Provide the [x, y] coordinate of the cell's center where the given text is located.  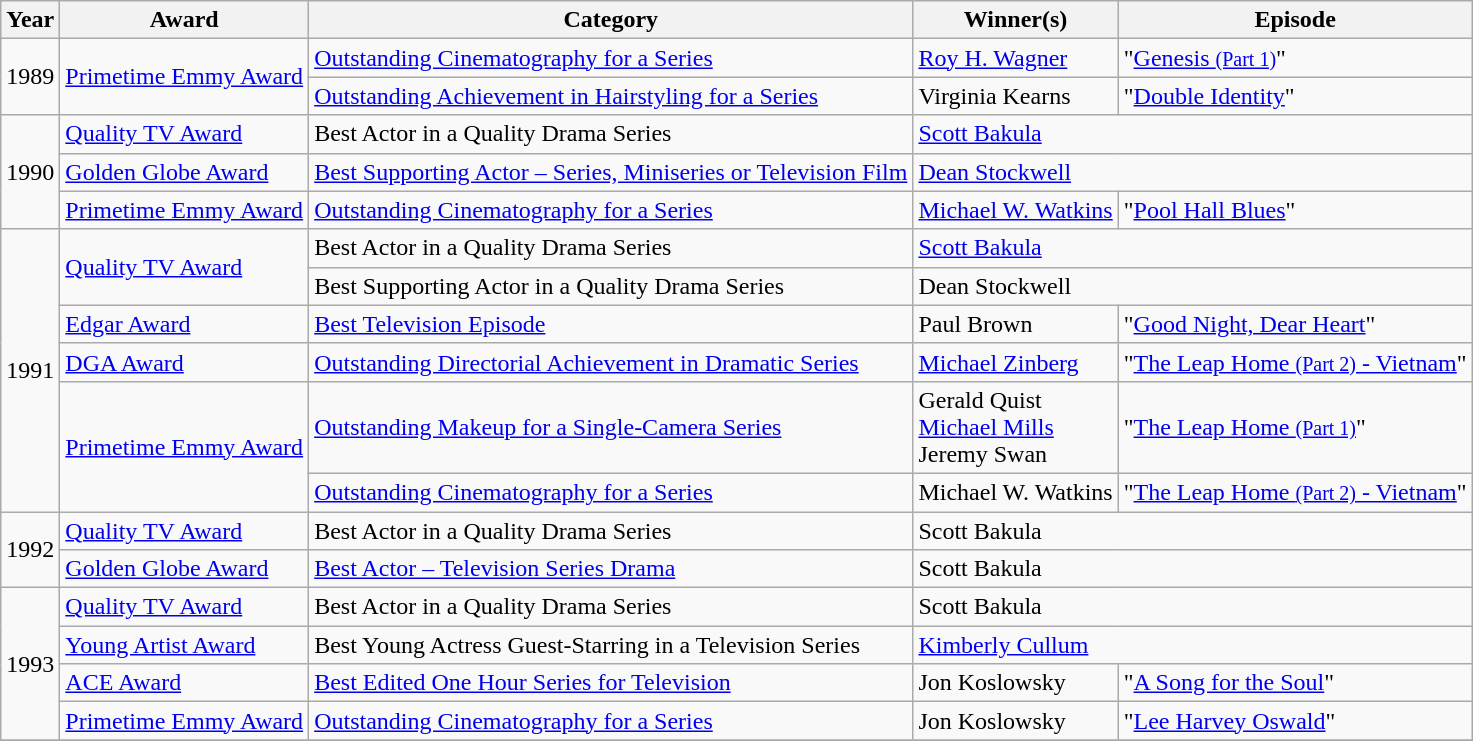
Young Artist Award [184, 645]
1992 [30, 550]
Best Edited One Hour Series for Television [611, 683]
Best Young Actress Guest-Starring in a Television Series [611, 645]
1989 [30, 77]
Episode [1295, 20]
Paul Brown [1016, 324]
"A Song for the Soul" [1295, 683]
1991 [30, 370]
Best Actor – Television Series Drama [611, 569]
Best Supporting Actor – Series, Miniseries or Television Film [611, 172]
Outstanding Directorial Achievement in Dramatic Series [611, 362]
Outstanding Achievement in Hairstyling for a Series [611, 96]
Roy H. Wagner [1016, 58]
Best Television Episode [611, 324]
Winner(s) [1016, 20]
Michael Zinberg [1016, 362]
"Lee Harvey Oswald" [1295, 721]
"Good Night, Dear Heart" [1295, 324]
Edgar Award [184, 324]
ACE Award [184, 683]
"The Leap Home (Part 1)" [1295, 427]
"Pool Hall Blues" [1295, 210]
Award [184, 20]
DGA Award [184, 362]
Year [30, 20]
Best Supporting Actor in a Quality Drama Series [611, 286]
Outstanding Makeup for a Single-Camera Series [611, 427]
"Double Identity" [1295, 96]
Kimberly Cullum [1192, 645]
1990 [30, 172]
Gerald QuistMichael MillsJeremy Swan [1016, 427]
Virginia Kearns [1016, 96]
"Genesis (Part 1)" [1295, 58]
Category [611, 20]
1993 [30, 664]
